Detect which cell encompasses the target text, then output its [X, Y] center coordinate. 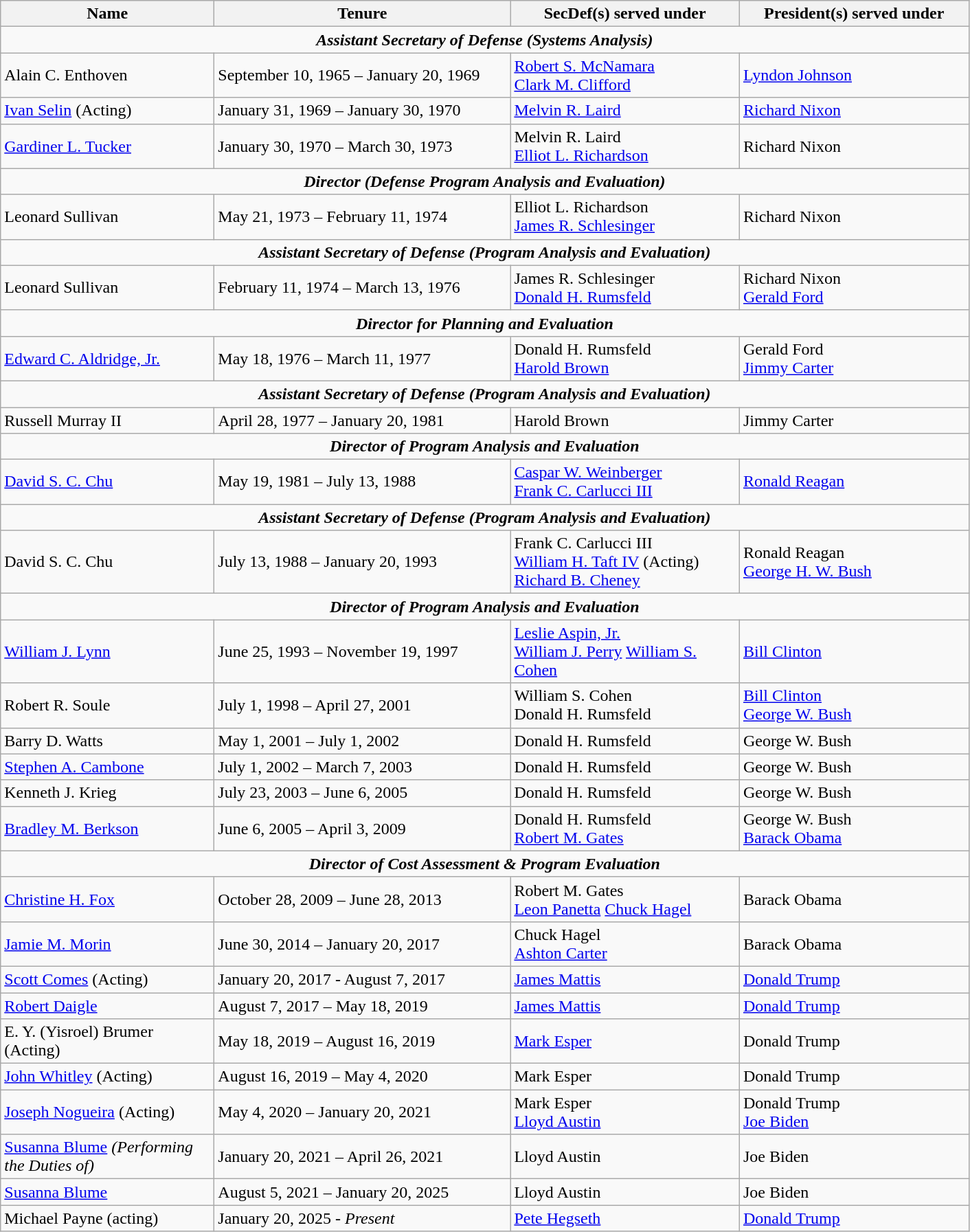
July 1, 1998 – April 27, 2001 [363, 705]
Assistant Secretary of Defense (Systems Analysis) [485, 40]
Donald H. RumsfeldRobert M. Gates [625, 829]
May 4, 2020 – January 20, 2021 [363, 1112]
Bill Clinton [854, 651]
June 6, 2005 – April 3, 2009 [363, 829]
May 1, 2001 – July 1, 2002 [363, 741]
Edward C. Aldridge, Jr. [107, 359]
Tenure [363, 14]
Jamie M. Morin [107, 944]
May 21, 1973 – February 11, 1974 [363, 217]
October 28, 2009 – June 28, 2013 [363, 899]
Susanna Blume [107, 1192]
May 18, 2019 – August 16, 2019 [363, 1042]
July 1, 2002 – March 7, 2003 [363, 767]
Kenneth J. Krieg [107, 793]
Mark EsperLloyd Austin [625, 1112]
Stephen A. Cambone [107, 767]
January 30, 1970 – March 30, 1973 [363, 146]
Donald TrumpJoe Biden [854, 1112]
August 5, 2021 – January 20, 2025 [363, 1192]
George W. BushBarack Obama [854, 829]
Robert M. GatesLeon Panetta Chuck Hagel [625, 899]
July 13, 1988 – January 20, 1993 [363, 562]
Director of Cost Assessment & Program Evaluation [485, 864]
July 23, 2003 – June 6, 2005 [363, 793]
Ronald ReaganGeorge H. W. Bush [854, 562]
Leslie Aspin, Jr.William J. Perry William S. Cohen [625, 651]
Gerald FordJimmy Carter [854, 359]
January 20, 2021 – April 26, 2021 [363, 1157]
Frank C. Carlucci IIIWilliam H. Taft IV (Acting) Richard B. Cheney [625, 562]
Michael Payne (acting) [107, 1218]
Director for Planning and Evaluation [485, 323]
President(s) served under [854, 14]
Ivan Selin (Acting) [107, 111]
April 28, 1977 – January 20, 1981 [363, 420]
Robert Daigle [107, 1005]
Donald H. RumsfeldHarold Brown [625, 359]
January 31, 1969 – January 30, 1970 [363, 111]
January 20, 2017 - August 7, 2017 [363, 979]
Jimmy Carter [854, 420]
February 11, 1974 – March 13, 1976 [363, 287]
E. Y. (Yisroel) Brumer (Acting) [107, 1042]
August 7, 2017 – May 18, 2019 [363, 1005]
Richard NixonGerald Ford [854, 287]
Elliot L. RichardsonJames R. Schlesinger [625, 217]
William S. CohenDonald H. Rumsfeld [625, 705]
Alain C. Enthoven [107, 76]
Susanna Blume (Performing the Duties of) [107, 1157]
Caspar W. WeinbergerFrank C. Carlucci III [625, 482]
Harold Brown [625, 420]
June 25, 1993 – November 19, 1997 [363, 651]
August 16, 2019 – May 4, 2020 [363, 1077]
Russell Murray II [107, 420]
James R. SchlesingerDonald H. Rumsfeld [625, 287]
Bradley M. Berkson [107, 829]
Director (Defense Program Analysis and Evaluation) [485, 181]
Lyndon Johnson [854, 76]
Christine H. Fox [107, 899]
Chuck HagelAshton Carter [625, 944]
Bill ClintonGeorge W. Bush [854, 705]
Gardiner L. Tucker [107, 146]
Joseph Nogueira (Acting) [107, 1112]
September 10, 1965 – January 20, 1969 [363, 76]
Barry D. Watts [107, 741]
Melvin R. LairdElliot L. Richardson [625, 146]
Melvin R. Laird [625, 111]
Ronald Reagan [854, 482]
May 19, 1981 – July 13, 1988 [363, 482]
Pete Hegseth [625, 1218]
June 30, 2014 – January 20, 2017 [363, 944]
Robert R. Soule [107, 705]
William J. Lynn [107, 651]
May 18, 1976 – March 11, 1977 [363, 359]
John Whitley (Acting) [107, 1077]
Name [107, 14]
Scott Comes (Acting) [107, 979]
Robert S. McNamaraClark M. Clifford [625, 76]
January 20, 2025 - Present [363, 1218]
SecDef(s) served under [625, 14]
